Identify which cell holds the provided text, then report its [x, y] central coordinate. 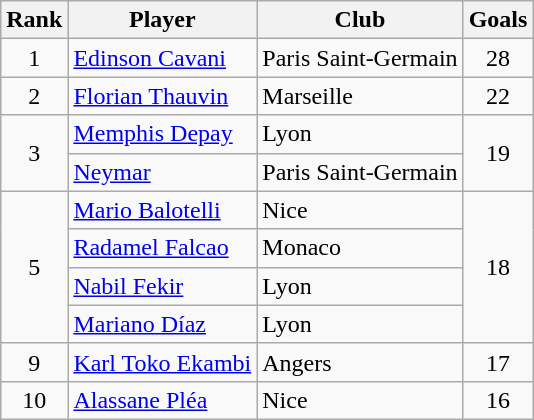
28 [498, 58]
16 [498, 400]
3 [34, 153]
Memphis Depay [162, 134]
Marseille [360, 96]
Neymar [162, 172]
Club [360, 20]
17 [498, 362]
Edinson Cavani [162, 58]
10 [34, 400]
Rank [34, 20]
Mariano Díaz [162, 324]
Mario Balotelli [162, 210]
22 [498, 96]
Alassane Pléa [162, 400]
Karl Toko Ekambi [162, 362]
2 [34, 96]
Florian Thauvin [162, 96]
9 [34, 362]
5 [34, 267]
Angers [360, 362]
Radamel Falcao [162, 248]
Goals [498, 20]
19 [498, 153]
1 [34, 58]
18 [498, 267]
Nabil Fekir [162, 286]
Monaco [360, 248]
Player [162, 20]
